Extract the (X, Y) coordinate from the center of the cell holding the provided text.  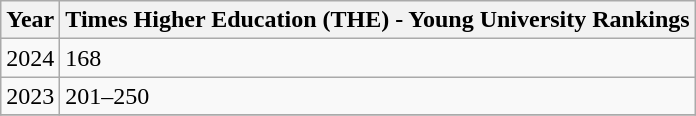
2023 (30, 96)
Year (30, 20)
201–250 (378, 96)
2024 (30, 58)
168 (378, 58)
Times Higher Education (THE) - Young University Rankings (378, 20)
